Search for the cell housing the specified text and yield its (x, y) center coordinate. 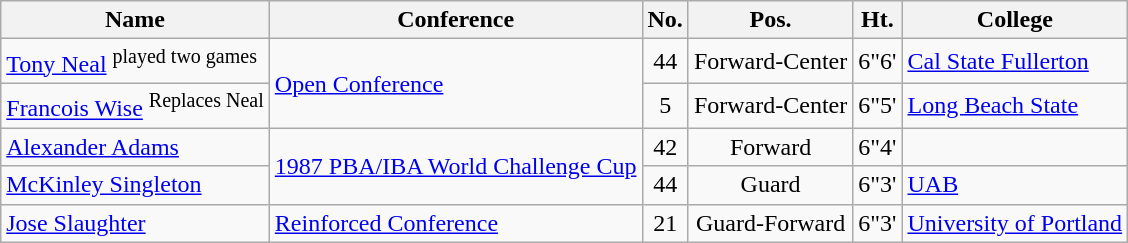
Reinforced Conference (456, 223)
6"4' (878, 147)
6"5' (878, 106)
Jose Slaughter (136, 223)
Pos. (770, 20)
University of Portland (1015, 223)
Francois Wise Replaces Neal (136, 106)
Guard-Forward (770, 223)
5 (665, 106)
Conference (456, 20)
Name (136, 20)
UAB (1015, 185)
21 (665, 223)
Tony Neal played two games (136, 62)
No. (665, 20)
Alexander Adams (136, 147)
Open Conference (456, 84)
Ht. (878, 20)
Forward (770, 147)
Cal State Fullerton (1015, 62)
McKinley Singleton (136, 185)
6"6' (878, 62)
Long Beach State (1015, 106)
1987 PBA/IBA World Challenge Cup (456, 166)
Guard (770, 185)
College (1015, 20)
42 (665, 147)
